Determine the [x, y] coordinate at the center of the cell enclosing the given text.  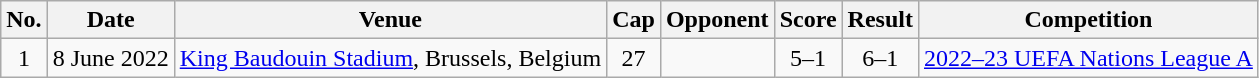
1 [24, 58]
No. [24, 20]
6–1 [880, 58]
Cap [634, 20]
Date [110, 20]
27 [634, 58]
5–1 [808, 58]
2022–23 UEFA Nations League A [1088, 58]
Competition [1088, 20]
Score [808, 20]
Venue [390, 20]
Result [880, 20]
8 June 2022 [110, 58]
Opponent [717, 20]
King Baudouin Stadium, Brussels, Belgium [390, 58]
